Capture the cell that displays the provided text and extract its [x, y] central coordinate. 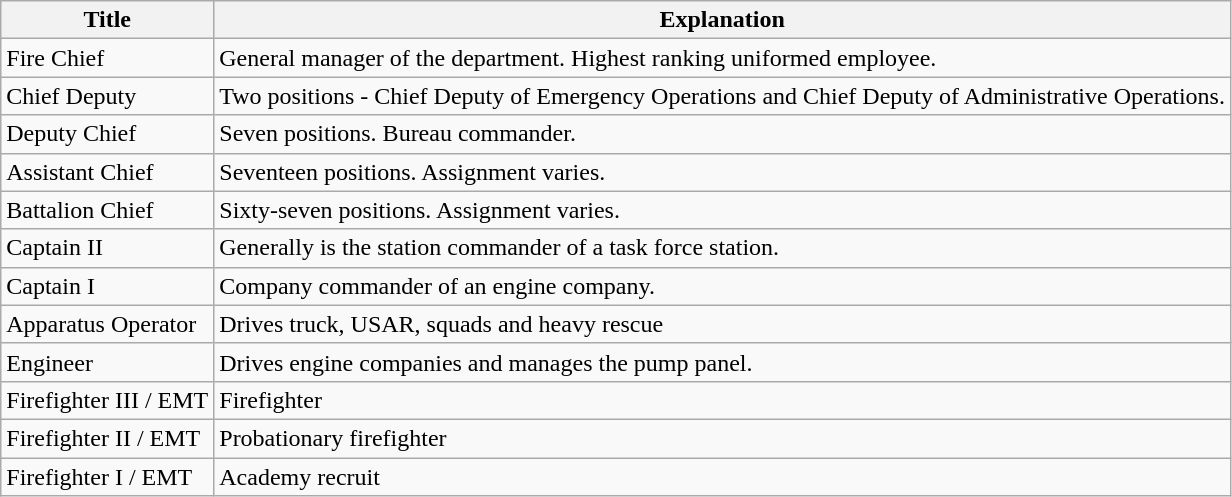
Company commander of an engine company. [722, 286]
Fire Chief [108, 58]
Sixty-seven positions. Assignment varies. [722, 210]
Firefighter [722, 400]
Seven positions. Bureau commander. [722, 134]
Explanation [722, 20]
Probationary firefighter [722, 438]
Drives engine companies and manages the pump panel. [722, 362]
Generally is the station commander of a task force station. [722, 248]
Seventeen positions. Assignment varies. [722, 172]
Firefighter II / EMT [108, 438]
Two positions - Chief Deputy of Emergency Operations and Chief Deputy of Administrative Operations. [722, 96]
Title [108, 20]
Captain I [108, 286]
Drives truck, USAR, squads and heavy rescue [722, 324]
Battalion Chief [108, 210]
Apparatus Operator [108, 324]
Assistant Chief [108, 172]
General manager of the department. Highest ranking uniformed employee. [722, 58]
Academy recruit [722, 477]
Engineer [108, 362]
Captain II [108, 248]
Chief Deputy [108, 96]
Firefighter I / EMT [108, 477]
Deputy Chief [108, 134]
Firefighter III / EMT [108, 400]
